Determine the [x, y] coordinate at the center of the cell enclosing the given text.  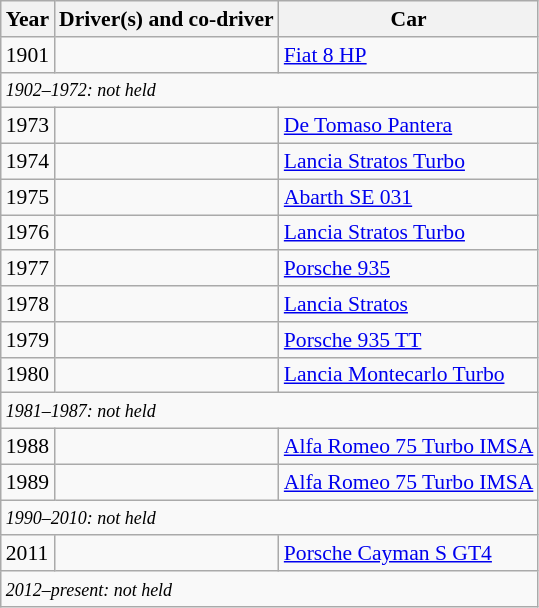
Porsche Cayman S GT4 [409, 554]
1990–2010: not held [270, 518]
1989 [28, 482]
1978 [28, 304]
De Tomaso Pantera [409, 126]
1988 [28, 447]
2011 [28, 554]
Lancia Stratos [409, 304]
1974 [28, 162]
2012–present: not held [270, 589]
Porsche 935 [409, 269]
Year [28, 19]
1979 [28, 340]
Car [409, 19]
1902–1972: not held [270, 90]
1973 [28, 126]
Lancia Montecarlo Turbo [409, 375]
1977 [28, 269]
Driver(s) and co-driver [166, 19]
Porsche 935 TT [409, 340]
Abarth SE 031 [409, 197]
1981–1987: not held [270, 411]
Fiat 8 HP [409, 55]
1901 [28, 55]
1980 [28, 375]
1976 [28, 233]
1975 [28, 197]
